Determine the [X, Y] coordinate at the center of the cell enclosing the given text.  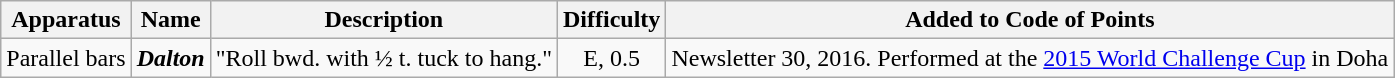
Name [170, 20]
Difficulty [612, 20]
Description [384, 20]
Apparatus [66, 20]
Parallel bars [66, 58]
E, 0.5 [612, 58]
"Roll bwd. with ½ t. tuck to hang." [384, 58]
Added to Code of Points [1030, 20]
Newsletter 30, 2016. Performed at the 2015 World Challenge Cup in Doha [1030, 58]
Dalton [170, 58]
